Search for the cell housing the specified text and yield its [X, Y] center coordinate. 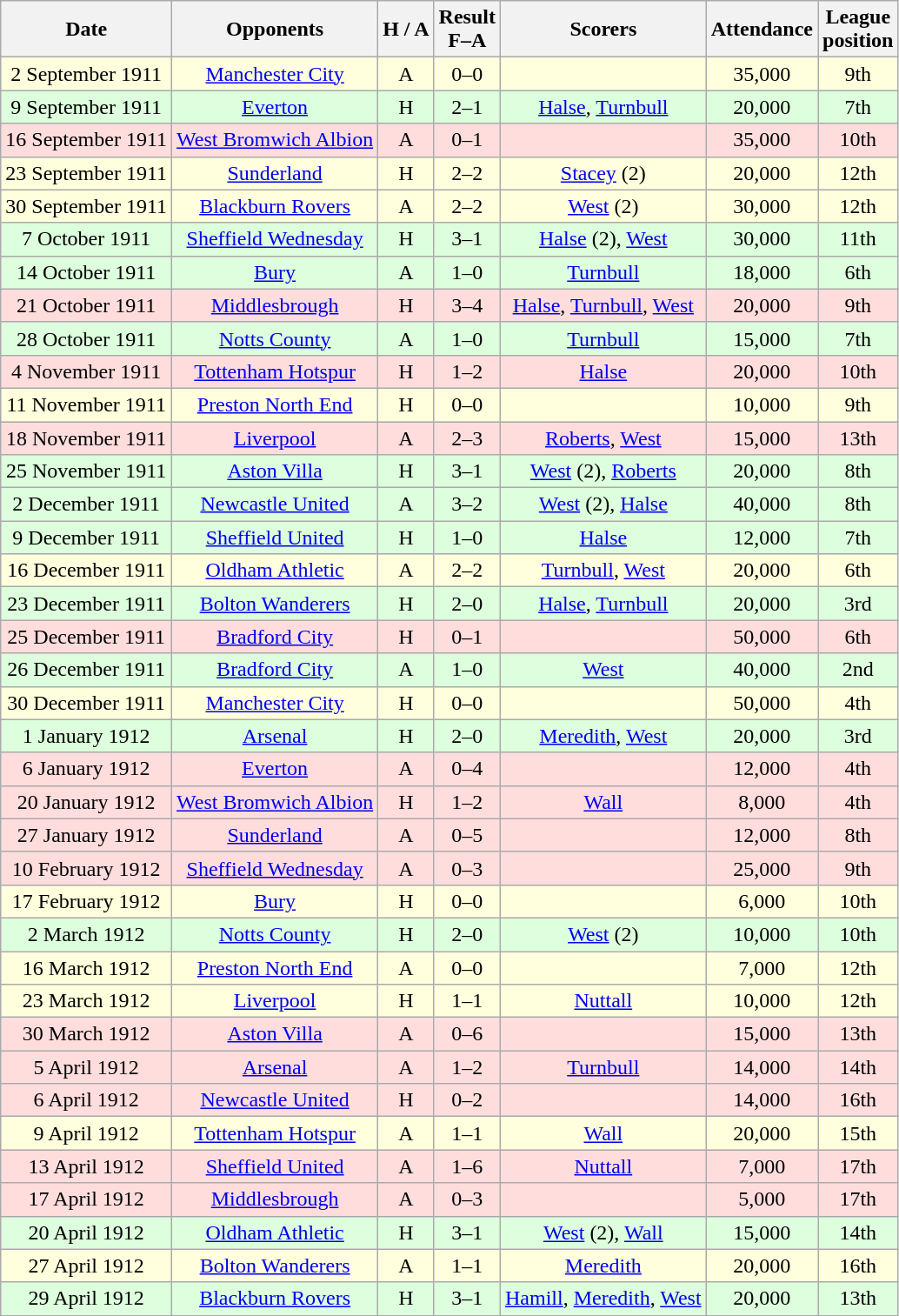
16 March 1912 [87, 968]
6,000 [762, 901]
ResultF–A [467, 30]
Date [87, 30]
Meredith, West [603, 736]
25 November 1911 [87, 471]
West (2), Roberts [603, 471]
Stacey (2) [603, 173]
29 April 1912 [87, 1299]
30 December 1911 [87, 703]
13 April 1912 [87, 1166]
15th [858, 1133]
Opponents [275, 30]
16 September 1911 [87, 140]
14 October 1911 [87, 272]
16 December 1911 [87, 571]
25,000 [762, 868]
2–1 [467, 107]
2 December 1911 [87, 504]
Halse, Turnbull, West [603, 305]
23 December 1911 [87, 604]
27 April 1912 [87, 1266]
Meredith [603, 1266]
9 December 1911 [87, 538]
2–3 [467, 438]
9 April 1912 [87, 1133]
2 September 1911 [87, 74]
18,000 [762, 272]
20 January 1912 [87, 802]
30 March 1912 [87, 1034]
23 September 1911 [87, 173]
1 January 1912 [87, 736]
2nd [858, 670]
Roberts, West [603, 438]
5 April 1912 [87, 1067]
Attendance [762, 30]
11th [858, 239]
7 October 1911 [87, 239]
9 September 1911 [87, 107]
28 October 1911 [87, 338]
West (2), Halse [603, 504]
27 January 1912 [87, 835]
26 December 1911 [87, 670]
25 December 1911 [87, 637]
0–4 [467, 769]
11 November 1911 [87, 404]
Turnbull, West [603, 571]
Scorers [603, 30]
30 September 1911 [87, 206]
20 April 1912 [87, 1232]
West [603, 670]
Hamill, Meredith, West [603, 1299]
Halse (2), West [603, 239]
6 January 1912 [87, 769]
0–2 [467, 1100]
5,000 [762, 1199]
3–2 [467, 504]
18 November 1911 [87, 438]
Leagueposition [858, 30]
6 April 1912 [87, 1100]
2 March 1912 [87, 934]
3–4 [467, 305]
23 March 1912 [87, 1001]
0–6 [467, 1034]
1–6 [467, 1166]
17 April 1912 [87, 1199]
21 October 1911 [87, 305]
0–5 [467, 835]
H / A [406, 30]
17 February 1912 [87, 901]
4 November 1911 [87, 371]
West (2), Wall [603, 1232]
10 February 1912 [87, 868]
8,000 [762, 802]
